Scan for the cell matching the given text and deliver its [X, Y] coordinate at center. 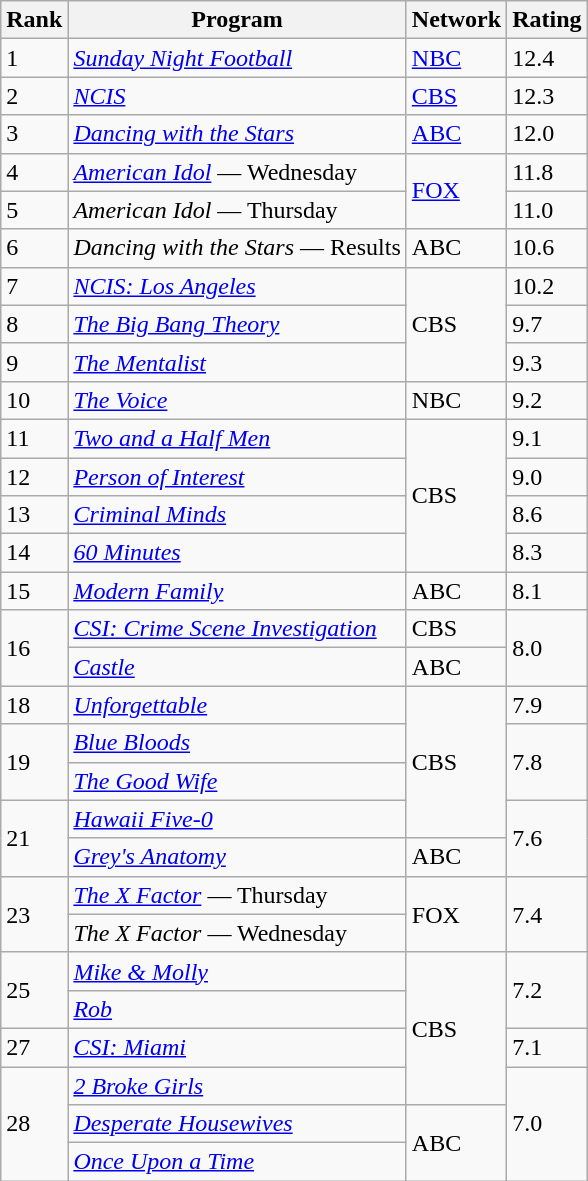
7.0 [547, 1123]
Criminal Minds [237, 515]
3 [34, 134]
4 [34, 172]
The Voice [237, 400]
Program [237, 20]
8.1 [547, 591]
Castle [237, 667]
16 [34, 648]
6 [34, 248]
Dancing with the Stars [237, 134]
25 [34, 990]
Rob [237, 1009]
2 [34, 96]
12.4 [547, 58]
21 [34, 838]
The Good Wife [237, 781]
18 [34, 705]
Rank [34, 20]
The X Factor — Thursday [237, 895]
7.9 [547, 705]
The X Factor — Wednesday [237, 933]
27 [34, 1047]
7.2 [547, 990]
7.8 [547, 762]
CSI: Crime Scene Investigation [237, 629]
The Big Bang Theory [237, 324]
12 [34, 477]
American Idol — Wednesday [237, 172]
2 Broke Girls [237, 1085]
NCIS [237, 96]
9.7 [547, 324]
8.0 [547, 648]
9.2 [547, 400]
12.3 [547, 96]
Blue Bloods [237, 743]
19 [34, 762]
7 [34, 286]
Grey's Anatomy [237, 857]
Unforgettable [237, 705]
5 [34, 210]
Once Upon a Time [237, 1162]
11.0 [547, 210]
Modern Family [237, 591]
28 [34, 1123]
8 [34, 324]
Two and a Half Men [237, 438]
13 [34, 515]
10 [34, 400]
The Mentalist [237, 362]
9 [34, 362]
10.2 [547, 286]
Person of Interest [237, 477]
Rating [547, 20]
23 [34, 914]
12.0 [547, 134]
11.8 [547, 172]
CSI: Miami [237, 1047]
Sunday Night Football [237, 58]
7.4 [547, 914]
60 Minutes [237, 553]
7.1 [547, 1047]
NCIS: Los Angeles [237, 286]
10.6 [547, 248]
1 [34, 58]
Dancing with the Stars — Results [237, 248]
Hawaii Five-0 [237, 819]
9.1 [547, 438]
7.6 [547, 838]
15 [34, 591]
9.0 [547, 477]
11 [34, 438]
14 [34, 553]
Desperate Housewives [237, 1124]
8.6 [547, 515]
8.3 [547, 553]
American Idol — Thursday [237, 210]
Network [456, 20]
Mike & Molly [237, 971]
9.3 [547, 362]
